Scan for the cell matching the given text and deliver its (X, Y) coordinate at center. 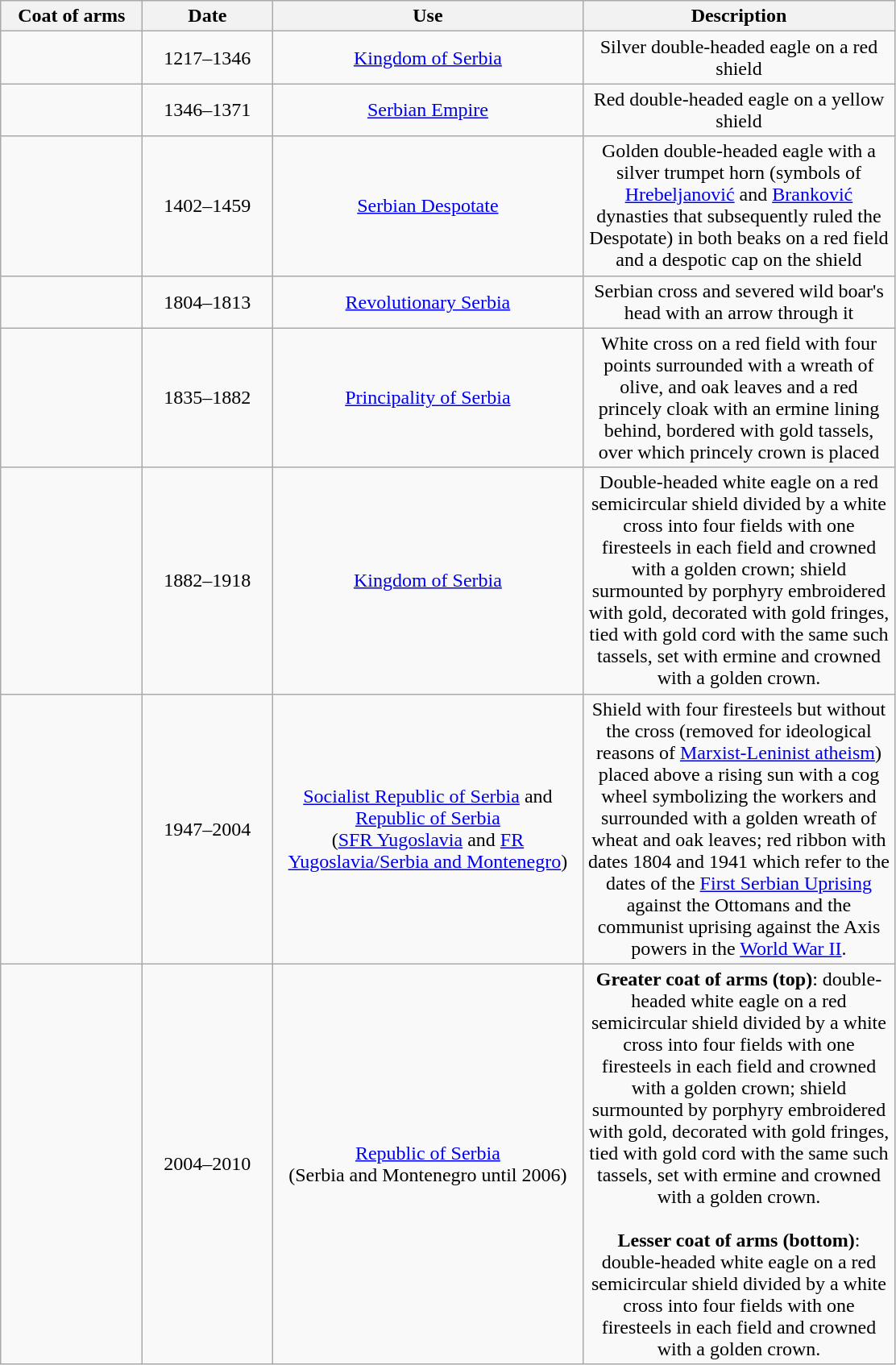
1402–1459 (208, 206)
Republic of Serbia(Serbia and Montenegro until 2006) (428, 1164)
Red double-headed eagle on a yellow shield (739, 110)
Date (208, 16)
1346–1371 (208, 110)
1882–1918 (208, 580)
Description (739, 16)
Silver double-headed eagle on a red shield (739, 58)
Serbian Empire (428, 110)
Principality of Serbia (428, 398)
Socialist Republic of Serbia and Republic of Serbia (SFR Yugoslavia and FR Yugoslavia/Serbia and Montenegro) (428, 828)
Revolutionary Serbia (428, 301)
2004–2010 (208, 1164)
Serbian cross and severed wild boar's head with an arrow through it (739, 301)
Serbian Despotate (428, 206)
1835–1882 (208, 398)
1947–2004 (208, 828)
Use (428, 16)
Coat of arms (72, 16)
1217–1346 (208, 58)
1804–1813 (208, 301)
